Find where the given text appears and provide that cell's center as (x, y) coordinate. 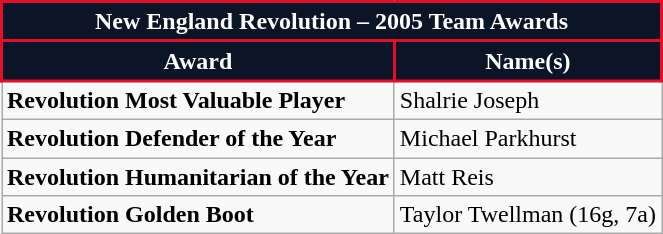
Revolution Defender of the Year (198, 138)
Michael Parkhurst (528, 138)
Shalrie Joseph (528, 100)
Name(s) (528, 61)
Taylor Twellman (16g, 7a) (528, 215)
Revolution Humanitarian of the Year (198, 177)
Award (198, 61)
Revolution Golden Boot (198, 215)
Matt Reis (528, 177)
Revolution Most Valuable Player (198, 100)
New England Revolution – 2005 Team Awards (332, 22)
